Capture the cell that displays the provided text and extract its [X, Y] central coordinate. 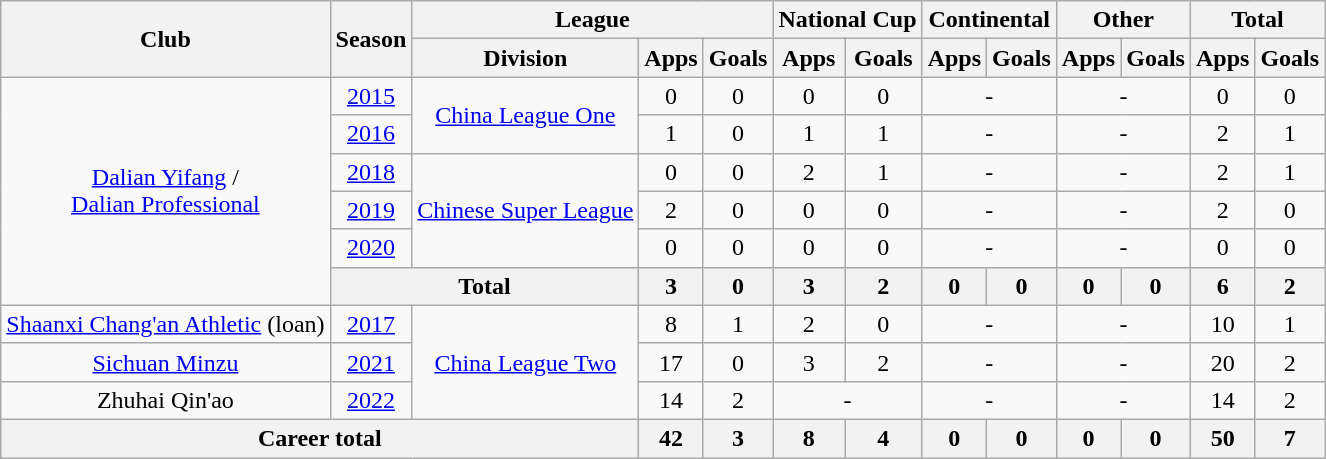
China League Two [526, 362]
2019 [371, 210]
Sichuan Minzu [166, 362]
Zhuhai Qin'ao [166, 400]
2021 [371, 362]
2017 [371, 324]
League [592, 20]
Division [526, 58]
20 [1222, 362]
Chinese Super League [526, 210]
Other [1123, 20]
2015 [371, 96]
2018 [371, 172]
6 [1222, 286]
10 [1222, 324]
17 [671, 362]
Continental [989, 20]
4 [884, 438]
National Cup [848, 20]
Club [166, 39]
42 [671, 438]
2022 [371, 400]
50 [1222, 438]
2020 [371, 248]
Shaanxi Chang'an Athletic (loan) [166, 324]
7 [1290, 438]
Dalian Yifang /Dalian Professional [166, 191]
Season [371, 39]
China League One [526, 115]
2016 [371, 134]
Career total [320, 438]
